Return the (x, y) coordinate for the center point of the cell that contains the specified text.  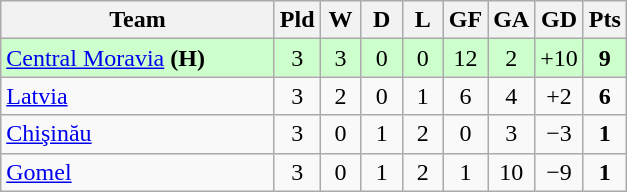
−9 (560, 172)
Gomel (138, 172)
L (422, 20)
Latvia (138, 96)
4 (512, 96)
W (340, 20)
+10 (560, 58)
Pts (604, 20)
Chişinău (138, 134)
Team (138, 20)
9 (604, 58)
GF (465, 20)
10 (512, 172)
Pld (297, 20)
−3 (560, 134)
+2 (560, 96)
GA (512, 20)
GD (560, 20)
12 (465, 58)
D (382, 20)
Central Moravia (H) (138, 58)
